Detect which cell encompasses the target text, then output its [X, Y] center coordinate. 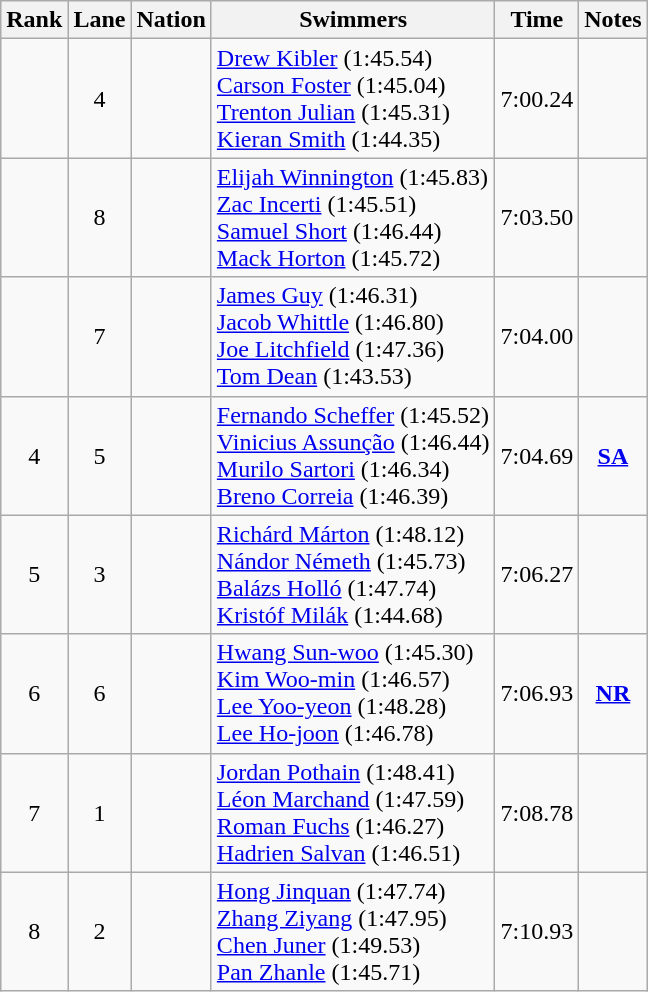
7:10.93 [537, 932]
Jordan Pothain (1:48.41)Léon Marchand (1:47.59)Roman Fuchs (1:46.27)Hadrien Salvan (1:46.51) [353, 812]
Fernando Scheffer (1:45.52)Vinicius Assunção (1:46.44)Murilo Sartori (1:46.34)Breno Correia (1:46.39) [353, 456]
SA [613, 456]
Rank [34, 20]
NR [613, 694]
2 [100, 932]
7:08.78 [537, 812]
Richárd Márton (1:48.12)Nándor Németh (1:45.73)Balázs Holló (1:47.74)Kristóf Milák (1:44.68) [353, 574]
7:00.24 [537, 98]
Hong Jinquan (1:47.74)Zhang Ziyang (1:47.95)Chen Juner (1:49.53)Pan Zhanle (1:45.71) [353, 932]
7:04.69 [537, 456]
7:04.00 [537, 336]
7:03.50 [537, 218]
Elijah Winnington (1:45.83)Zac Incerti (1:45.51)Samuel Short (1:46.44)Mack Horton (1:45.72) [353, 218]
Nation [171, 20]
Lane [100, 20]
Time [537, 20]
James Guy (1:46.31)Jacob Whittle (1:46.80)Joe Litchfield (1:47.36)Tom Dean (1:43.53) [353, 336]
Notes [613, 20]
Hwang Sun-woo (1:45.30)Kim Woo-min (1:46.57)Lee Yoo-yeon (1:48.28)Lee Ho-joon (1:46.78) [353, 694]
7:06.27 [537, 574]
Drew Kibler (1:45.54)Carson Foster (1:45.04)Trenton Julian (1:45.31)Kieran Smith (1:44.35) [353, 98]
3 [100, 574]
Swimmers [353, 20]
7:06.93 [537, 694]
1 [100, 812]
